Determine the [X, Y] coordinate at the center of the cell enclosing the given text.  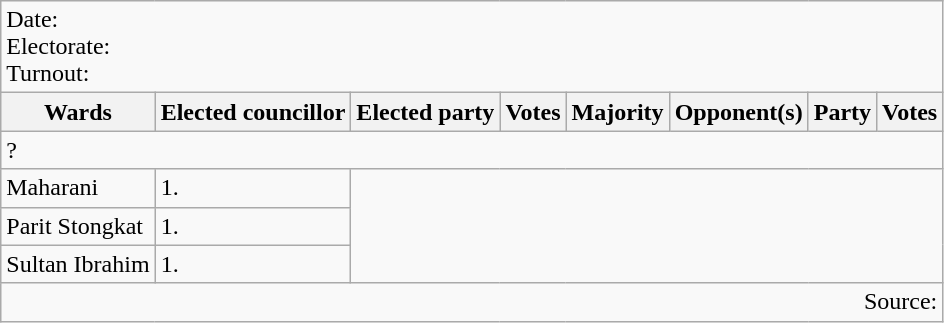
Maharani [78, 188]
Party [842, 112]
Date: Electorate: Turnout: [472, 47]
Elected councillor [253, 112]
Elected party [426, 112]
Wards [78, 112]
Majority [618, 112]
Source: [472, 302]
Parit Stongkat [78, 226]
Sultan Ibrahim [78, 264]
Opponent(s) [738, 112]
? [472, 150]
